Search for the cell housing the specified text and yield its [x, y] center coordinate. 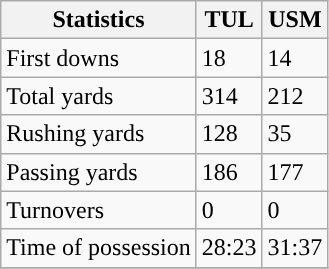
18 [229, 58]
177 [295, 172]
TUL [229, 20]
Passing yards [99, 172]
Time of possession [99, 248]
31:37 [295, 248]
35 [295, 134]
128 [229, 134]
Statistics [99, 20]
Turnovers [99, 210]
314 [229, 96]
212 [295, 96]
186 [229, 172]
28:23 [229, 248]
Rushing yards [99, 134]
14 [295, 58]
Total yards [99, 96]
First downs [99, 58]
USM [295, 20]
